From the cell containing the given text, extract its center point as [x, y] coordinate. 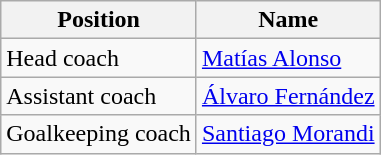
Head coach [99, 58]
Name [288, 20]
Santiago Morandi [288, 134]
Álvaro Fernández [288, 96]
Goalkeeping coach [99, 134]
Matías Alonso [288, 58]
Position [99, 20]
Assistant coach [99, 96]
